Output the (X, Y) coordinate of the center of the cell containing the given text.  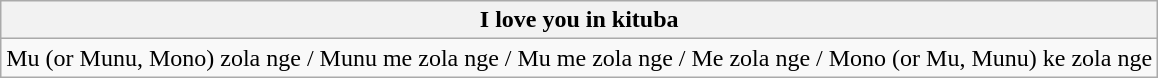
Mu (or Munu, Mono) zola nge / Munu me zola nge / Mu me zola nge / Me zola nge / Mono (or Mu, Munu) ke zola nge (580, 58)
I love you in kituba (580, 20)
